Extract the (X, Y) coordinate from the center of the cell holding the provided text.  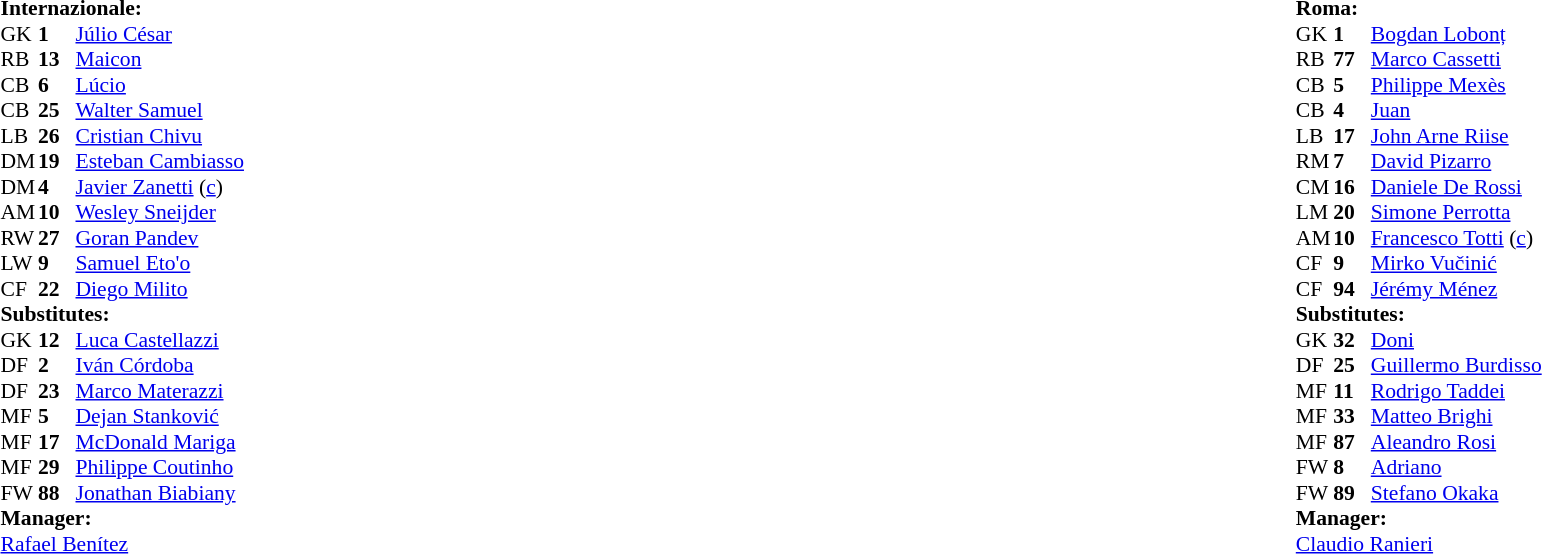
Francesco Totti (c) (1456, 238)
89 (1352, 493)
McDonald Mariga (160, 442)
Daniele De Rossi (1456, 187)
32 (1352, 340)
Jonathan Biabiany (160, 493)
Aleandro Rosi (1456, 442)
Mirko Vučinić (1456, 263)
RW (19, 238)
6 (57, 85)
Samuel Eto'o (160, 263)
29 (57, 467)
16 (1352, 187)
Wesley Sneijder (160, 213)
Jérémy Ménez (1456, 289)
Diego Milito (160, 289)
12 (57, 340)
LW (19, 263)
19 (57, 161)
87 (1352, 442)
Júlio César (160, 34)
7 (1352, 161)
Dejan Stanković (160, 417)
Philippe Coutinho (160, 467)
26 (57, 136)
Stefano Okaka (1456, 493)
Adriano (1456, 467)
John Arne Riise (1456, 136)
Javier Zanetti (c) (160, 187)
8 (1352, 467)
94 (1352, 289)
2 (57, 365)
13 (57, 59)
Iván Córdoba (160, 365)
88 (57, 493)
Juan (1456, 111)
Lúcio (160, 85)
Goran Pandev (160, 238)
Simone Perrotta (1456, 213)
Bogdan Lobonț (1456, 34)
Matteo Brighi (1456, 417)
Philippe Mexès (1456, 85)
RM (1315, 161)
77 (1352, 59)
LM (1315, 213)
33 (1352, 417)
Cristian Chivu (160, 136)
20 (1352, 213)
Doni (1456, 340)
Esteban Cambiasso (160, 161)
Rodrigo Taddei (1456, 391)
Maicon (160, 59)
22 (57, 289)
Guillermo Burdisso (1456, 365)
Luca Castellazzi (160, 340)
Walter Samuel (160, 111)
23 (57, 391)
David Pizarro (1456, 161)
Marco Materazzi (160, 391)
Marco Cassetti (1456, 59)
11 (1352, 391)
CM (1315, 187)
27 (57, 238)
